Provide the [X, Y] coordinate of the cell's center where the given text is located.  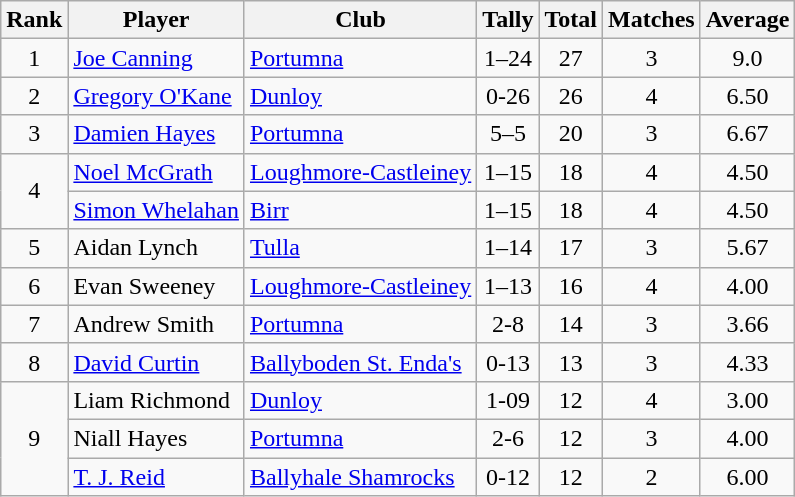
13 [571, 362]
0-13 [508, 362]
Matches [652, 20]
Simon Whelahan [156, 210]
Tulla [360, 248]
Total [571, 20]
3.00 [748, 400]
Evan Sweeney [156, 286]
9 [34, 438]
Aidan Lynch [156, 248]
Rank [34, 20]
Noel McGrath [156, 172]
26 [571, 96]
T. J. Reid [156, 477]
David Curtin [156, 362]
9.0 [748, 58]
16 [571, 286]
0-12 [508, 477]
6 [34, 286]
Player [156, 20]
17 [571, 248]
5.67 [748, 248]
14 [571, 324]
Ballyhale Shamrocks [360, 477]
1 [34, 58]
20 [571, 134]
Damien Hayes [156, 134]
1-09 [508, 400]
Joe Canning [156, 58]
Ballyboden St. Enda's [360, 362]
5–5 [508, 134]
Andrew Smith [156, 324]
1–24 [508, 58]
Niall Hayes [156, 438]
27 [571, 58]
Club [360, 20]
8 [34, 362]
0-26 [508, 96]
7 [34, 324]
Liam Richmond [156, 400]
6.50 [748, 96]
Tally [508, 20]
2-6 [508, 438]
5 [34, 248]
2-8 [508, 324]
1–13 [508, 286]
6.00 [748, 477]
1–14 [508, 248]
6.67 [748, 134]
Birr [360, 210]
Average [748, 20]
3.66 [748, 324]
4.33 [748, 362]
Gregory O'Kane [156, 96]
